For the text-containing cell, return its midpoint in (X, Y) coordinate format. 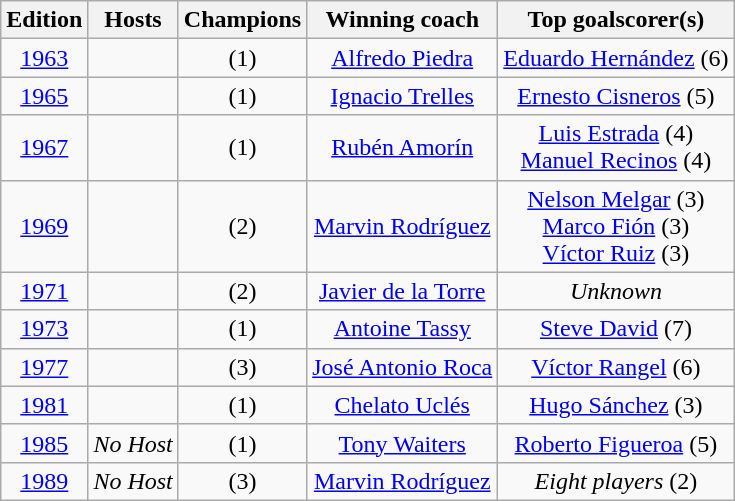
1965 (44, 96)
Ignacio Trelles (402, 96)
Javier de la Torre (402, 291)
Hosts (133, 20)
Eight players (2) (616, 481)
Rubén Amorín (402, 148)
Top goalscorer(s) (616, 20)
Hugo Sánchez (3) (616, 405)
1971 (44, 291)
Roberto Figueroa (5) (616, 443)
Alfredo Piedra (402, 58)
1973 (44, 329)
Eduardo Hernández (6) (616, 58)
Ernesto Cisneros (5) (616, 96)
Antoine Tassy (402, 329)
1977 (44, 367)
Chelato Uclés (402, 405)
Luis Estrada (4) Manuel Recinos (4) (616, 148)
Nelson Melgar (3) Marco Fión (3) Víctor Ruiz (3) (616, 226)
José Antonio Roca (402, 367)
Tony Waiters (402, 443)
Edition (44, 20)
1989 (44, 481)
Champions (242, 20)
Víctor Rangel (6) (616, 367)
1981 (44, 405)
1985 (44, 443)
Winning coach (402, 20)
1963 (44, 58)
Steve David (7) (616, 329)
Unknown (616, 291)
1967 (44, 148)
1969 (44, 226)
